Detect which cell encompasses the target text, then output its (X, Y) center coordinate. 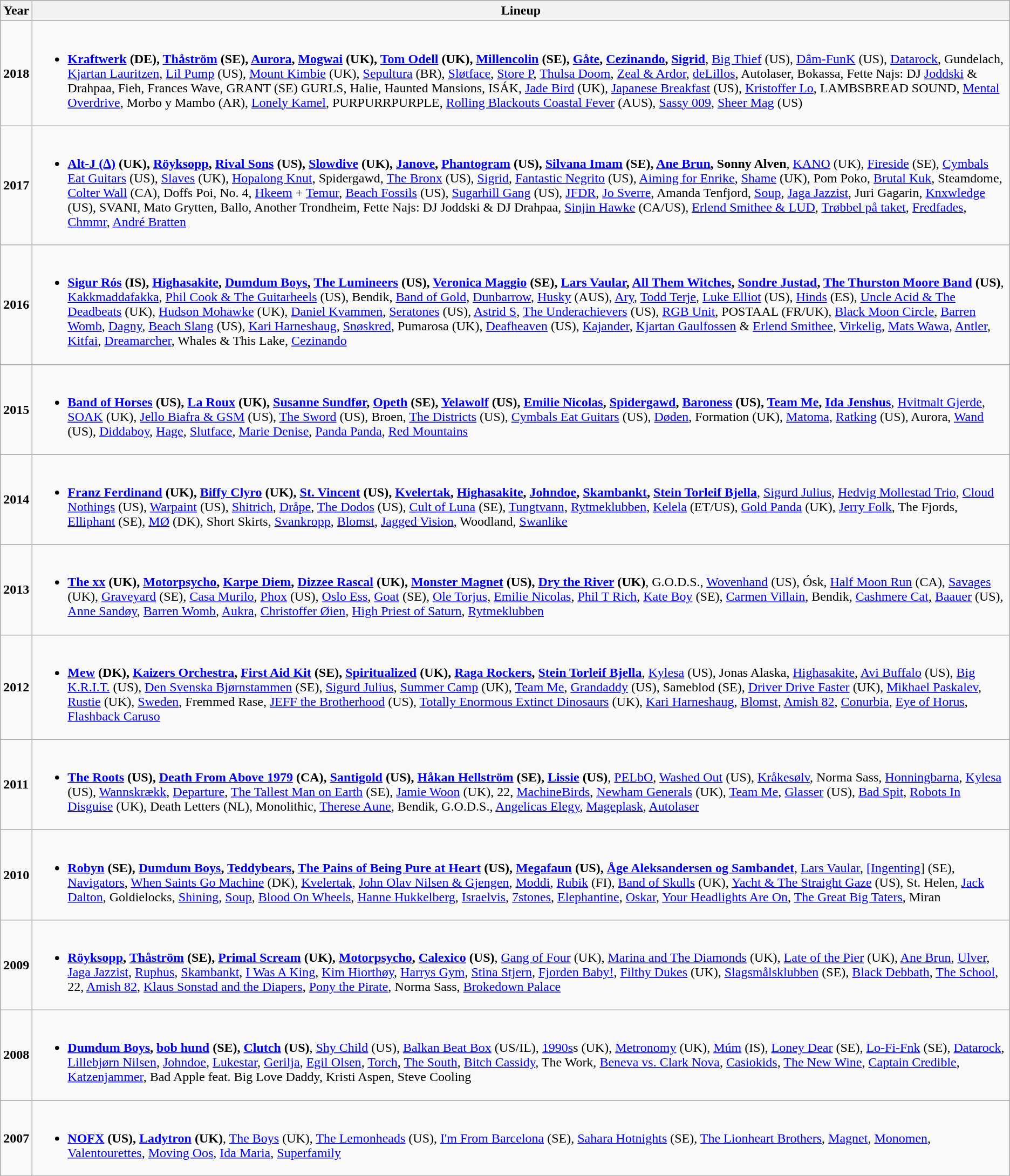
Lineup (521, 11)
2015 (16, 409)
2018 (16, 73)
2010 (16, 874)
2017 (16, 186)
2007 (16, 1138)
2016 (16, 304)
Year (16, 11)
2008 (16, 1055)
2011 (16, 785)
2014 (16, 500)
2009 (16, 965)
2013 (16, 589)
2012 (16, 687)
